Return the [x, y] coordinate for the center point of the cell that contains the specified text.  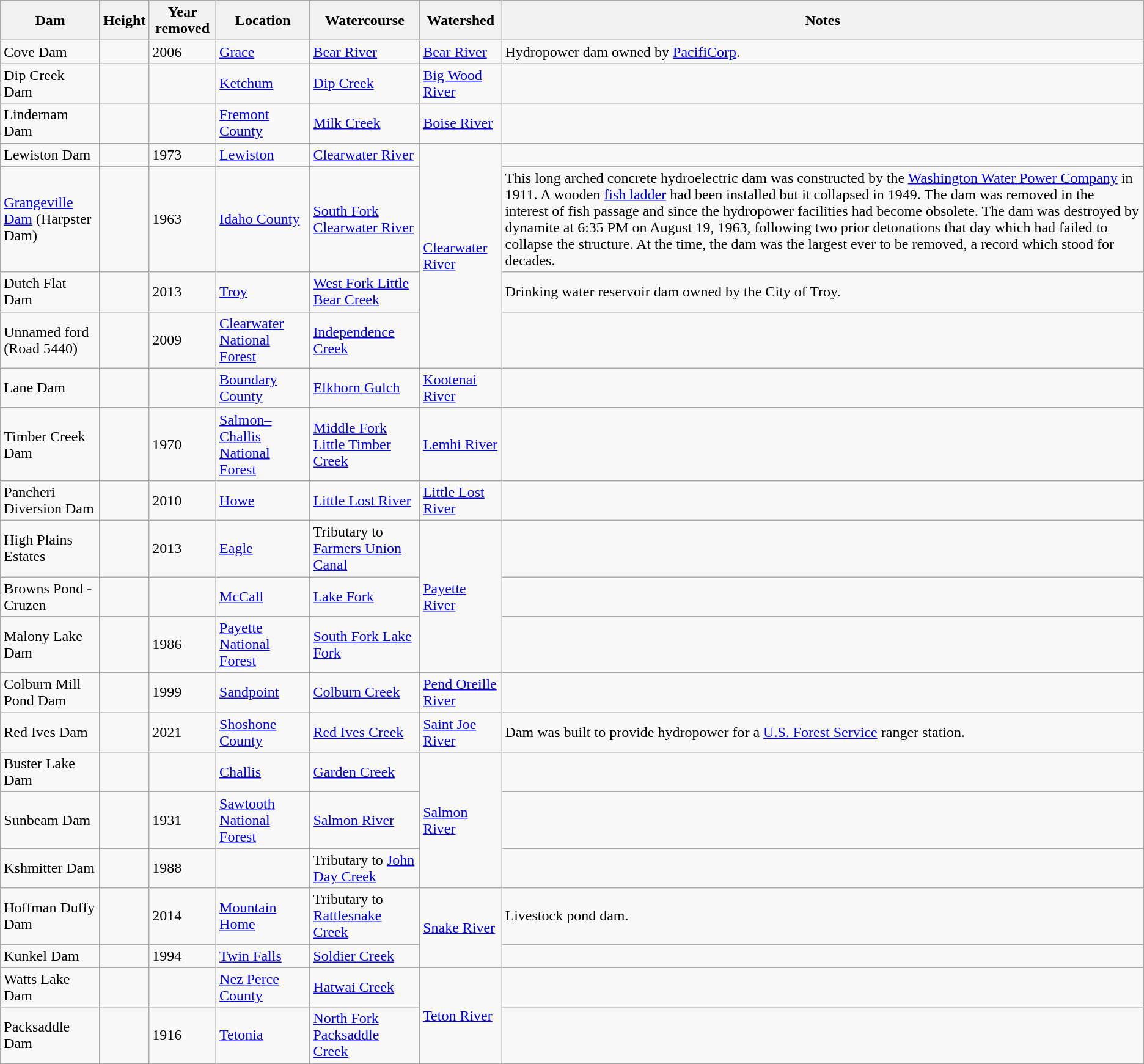
Sunbeam Dam [50, 820]
Garden Creek [365, 772]
Tributary to John Day Creek [365, 868]
Watershed [461, 21]
Idaho County [263, 219]
South Fork Lake Fork [365, 645]
Lewiston [263, 155]
High Plains Estates [50, 548]
Lake Fork [365, 596]
West Fork Little Bear Creek [365, 292]
Kunkel Dam [50, 956]
Location [263, 21]
2009 [183, 340]
Grangeville Dam (Harpster Dam) [50, 219]
Colburn Creek [365, 693]
Troy [263, 292]
Boise River [461, 123]
Dam was built to provide hydropower for a U.S. Forest Service ranger station. [823, 732]
Lewiston Dam [50, 155]
Packsaddle Dam [50, 1035]
Twin Falls [263, 956]
Height [124, 21]
1994 [183, 956]
Hatwai Creek [365, 988]
Mountain Home [263, 916]
1963 [183, 219]
Boundary County [263, 387]
Drinking water reservoir dam owned by the City of Troy. [823, 292]
1999 [183, 693]
Dip Creek [365, 83]
Sandpoint [263, 693]
Lemhi River [461, 444]
Fremont County [263, 123]
Notes [823, 21]
Dam [50, 21]
Independence Creek [365, 340]
Watercourse [365, 21]
Soldier Creek [365, 956]
1973 [183, 155]
Grace [263, 52]
1986 [183, 645]
2014 [183, 916]
Nez Perce County [263, 988]
Elkhorn Gulch [365, 387]
Kshmitter Dam [50, 868]
Kootenai River [461, 387]
Payette River [461, 596]
Milk Creek [365, 123]
1988 [183, 868]
Tributary to Farmers Union Canal [365, 548]
Clearwater National Forest [263, 340]
Year removed [183, 21]
1931 [183, 820]
South Fork Clearwater River [365, 219]
2010 [183, 500]
Big Wood River [461, 83]
Snake River [461, 928]
Challis [263, 772]
Eagle [263, 548]
Saint Joe River [461, 732]
Timber Creek Dam [50, 444]
Hydropower dam owned by PacifiCorp. [823, 52]
1970 [183, 444]
Shoshone County [263, 732]
1916 [183, 1035]
Watts Lake Dam [50, 988]
Malony Lake Dam [50, 645]
Pend Oreille River [461, 693]
Hoffman Duffy Dam [50, 916]
Lane Dam [50, 387]
Red Ives Dam [50, 732]
Livestock pond dam. [823, 916]
Tributary to Rattlesnake Creek [365, 916]
Payette National Forest [263, 645]
Browns Pond - Cruzen [50, 596]
North Fork Packsaddle Creek [365, 1035]
Red Ives Creek [365, 732]
2021 [183, 732]
Tetonia [263, 1035]
Buster Lake Dam [50, 772]
Colburn Mill Pond Dam [50, 693]
2006 [183, 52]
Teton River [461, 1016]
Middle Fork Little Timber Creek [365, 444]
Lindernam Dam [50, 123]
Dutch Flat Dam [50, 292]
Cove Dam [50, 52]
Howe [263, 500]
Unnamed ford (Road 5440) [50, 340]
Pancheri Diversion Dam [50, 500]
Sawtooth National Forest [263, 820]
Ketchum [263, 83]
Salmon–Challis National Forest [263, 444]
McCall [263, 596]
Dip Creek Dam [50, 83]
